Search for the cell housing the specified text and yield its [x, y] center coordinate. 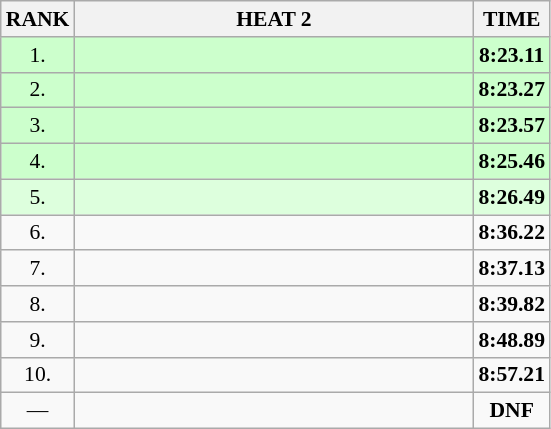
RANK [38, 19]
9. [38, 340]
8:57.21 [512, 375]
— [38, 411]
8:37.13 [512, 269]
8:36.22 [512, 233]
HEAT 2 [274, 19]
8:48.89 [512, 340]
1. [38, 55]
4. [38, 162]
8:23.11 [512, 55]
8:23.57 [512, 126]
8:25.46 [512, 162]
2. [38, 90]
8:26.49 [512, 197]
TIME [512, 19]
DNF [512, 411]
7. [38, 269]
5. [38, 197]
3. [38, 126]
8:23.27 [512, 90]
10. [38, 375]
8. [38, 304]
6. [38, 233]
8:39.82 [512, 304]
